Provide the [x, y] coordinate of the cell's center where the given text is located.  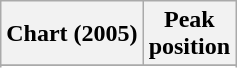
Peakposition [189, 34]
Chart (2005) [72, 34]
